For the text-containing cell, return its midpoint in [x, y] coordinate format. 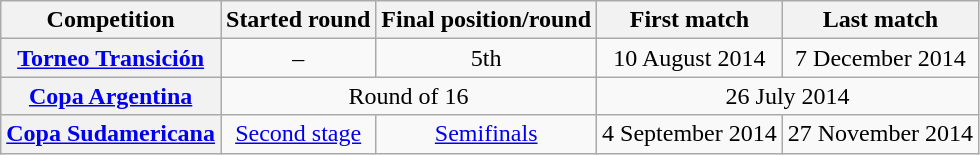
Torneo Transición [111, 58]
Copa Argentina [111, 96]
– [298, 58]
Second stage [298, 134]
26 July 2014 [788, 96]
First match [690, 20]
10 August 2014 [690, 58]
Final position/round [486, 20]
Copa Sudamericana [111, 134]
5th [486, 58]
Semifinals [486, 134]
Last match [880, 20]
Round of 16 [408, 96]
Competition [111, 20]
27 November 2014 [880, 134]
4 September 2014 [690, 134]
7 December 2014 [880, 58]
Started round [298, 20]
